Find where the given text appears and provide that cell's center as [x, y] coordinate. 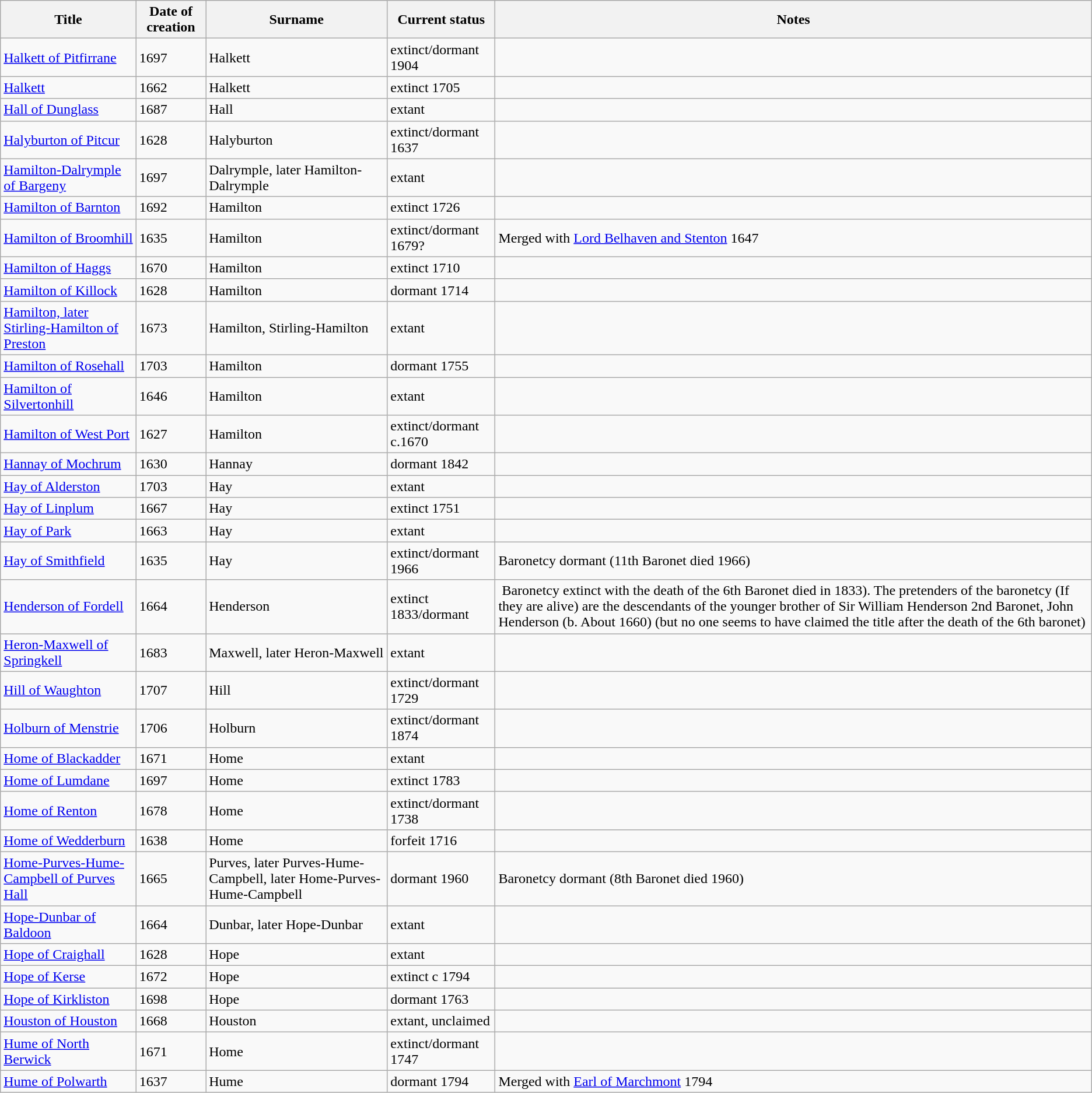
extinct/dormant 1747 [441, 1051]
Baronetcy dormant (8th Baronet died 1960) [793, 878]
1638 [171, 840]
1667 [171, 509]
Hamilton of Barnton [68, 208]
Home of Renton [68, 811]
extinct/dormant 1679? [441, 238]
Hannay [296, 464]
Hamilton of West Port [68, 434]
1630 [171, 464]
Dalrymple, later Hamilton-Dalrymple [296, 177]
Dunbar, later Hope-Dunbar [296, 924]
dormant 1794 [441, 1081]
dormant 1714 [441, 290]
Date of creation [171, 20]
dormant 1755 [441, 366]
extinct c 1794 [441, 977]
forfeit 1716 [441, 840]
Hope of Kirkliston [68, 999]
1678 [171, 811]
Hope of Kerse [68, 977]
1673 [171, 328]
Merged with Lord Belhaven and Stenton 1647 [793, 238]
Halyburton of Pitcur [68, 140]
1692 [171, 208]
extant, unclaimed [441, 1021]
1646 [171, 395]
Hall [296, 110]
Hannay of Mochrum [68, 464]
Hamilton of Killock [68, 290]
Hay of Smithfield [68, 561]
1662 [171, 87]
extinct/dormant 1738 [441, 811]
Title [68, 20]
Maxwell, later Heron-Maxwell [296, 652]
Current status [441, 20]
1687 [171, 110]
Home-Purves-Hume-Campbell of Purves Hall [68, 878]
Hay of Linplum [68, 509]
extinct/dormant 1874 [441, 728]
Hamilton of Broomhill [68, 238]
dormant 1842 [441, 464]
Holburn of Menstrie [68, 728]
Hope-Dunbar of Baldoon [68, 924]
extinct/dormant 1637 [441, 140]
extinct/dormant c.1670 [441, 434]
Hamilton-Dalrymple of Bargeny [68, 177]
Hay of Park [68, 531]
Hume [296, 1081]
Henderson of Fordell [68, 607]
Notes [793, 20]
Surname [296, 20]
Hamilton of Haggs [68, 268]
extinct 1705 [441, 87]
extinct/dormant 1966 [441, 561]
1698 [171, 999]
Hamilton, Stirling-Hamilton [296, 328]
dormant 1763 [441, 999]
Heron-Maxwell of Springkell [68, 652]
extinct 1726 [441, 208]
Hume of North Berwick [68, 1051]
extinct 1833/dormant [441, 607]
1672 [171, 977]
Home of Wedderburn [68, 840]
1663 [171, 531]
1707 [171, 691]
1627 [171, 434]
1665 [171, 878]
Hay of Alderston [68, 486]
Home of Lumdane [68, 780]
dormant 1960 [441, 878]
Baronetcy dormant (11th Baronet died 1966) [793, 561]
Houston [296, 1021]
Halkett of Pitfirrane [68, 57]
1670 [171, 268]
1706 [171, 728]
Hall of Dunglass [68, 110]
Hill of Waughton [68, 691]
Merged with Earl of Marchmont 1794 [793, 1081]
extinct/dormant 1729 [441, 691]
Hamilton, later Stirling-Hamilton of Preston [68, 328]
Purves, later Purves-Hume-Campbell, later Home-Purves-Hume-Campbell [296, 878]
Hamilton of Silvertonhill [68, 395]
Hume of Polwarth [68, 1081]
Home of Blackadder [68, 758]
extinct/dormant 1904 [441, 57]
1668 [171, 1021]
1683 [171, 652]
extinct 1710 [441, 268]
Hamilton of Rosehall [68, 366]
Hill [296, 691]
Holburn [296, 728]
Hope of Craighall [68, 955]
extinct 1751 [441, 509]
Houston of Houston [68, 1021]
extinct 1783 [441, 780]
Halyburton [296, 140]
1637 [171, 1081]
Henderson [296, 607]
